Pinpoint the cell where the given text exists, returning its (X, Y) midpoint coordinate. 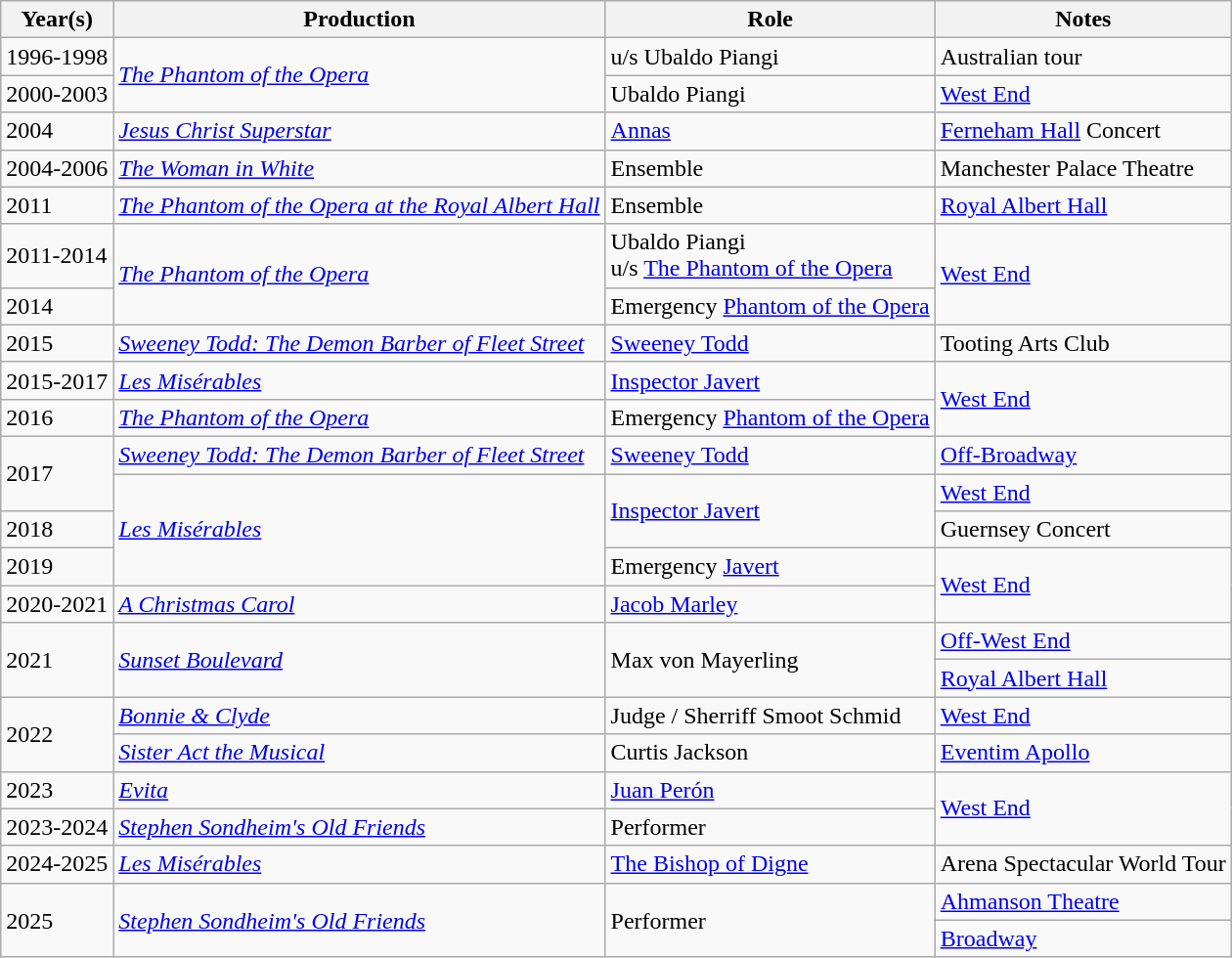
2004-2006 (57, 168)
u/s Ubaldo Piangi (770, 57)
2004 (57, 131)
Jesus Christ Superstar (360, 131)
Judge / Sherriff Smoot Schmid (770, 716)
1996-1998 (57, 57)
2023 (57, 790)
Production (360, 20)
The Woman in White (360, 168)
2022 (57, 734)
2016 (57, 417)
Juan Perón (770, 790)
Evita (360, 790)
Off-West End (1083, 641)
2020-2021 (57, 604)
Annas (770, 131)
2014 (57, 306)
Broadway (1083, 938)
2018 (57, 530)
2024-2025 (57, 864)
Tooting Arts Club (1083, 343)
The Bishop of Digne (770, 864)
2023-2024 (57, 827)
Ubaldo Piangi (770, 94)
2000-2003 (57, 94)
Arena Spectacular World Tour (1083, 864)
Australian tour (1083, 57)
2021 (57, 660)
Off-Broadway (1083, 455)
Manchester Palace Theatre (1083, 168)
Emergency Javert (770, 567)
Year(s) (57, 20)
Notes (1083, 20)
Ferneham Hall Concert (1083, 131)
Sunset Boulevard (360, 660)
Jacob Marley (770, 604)
The Phantom of the Opera at the Royal Albert Hall (360, 205)
2017 (57, 473)
2025 (57, 920)
2015-2017 (57, 380)
Eventim Apollo (1083, 753)
Guernsey Concert (1083, 530)
Bonnie & Clyde (360, 716)
Curtis Jackson (770, 753)
2015 (57, 343)
A Christmas Carol (360, 604)
2019 (57, 567)
Sister Act the Musical (360, 753)
Max von Mayerling (770, 660)
Ahmanson Theatre (1083, 901)
Role (770, 20)
Ubaldo Piangiu/s The Phantom of the Opera (770, 256)
2011 (57, 205)
2011-2014 (57, 256)
